Detect which cell encompasses the target text, then output its [x, y] center coordinate. 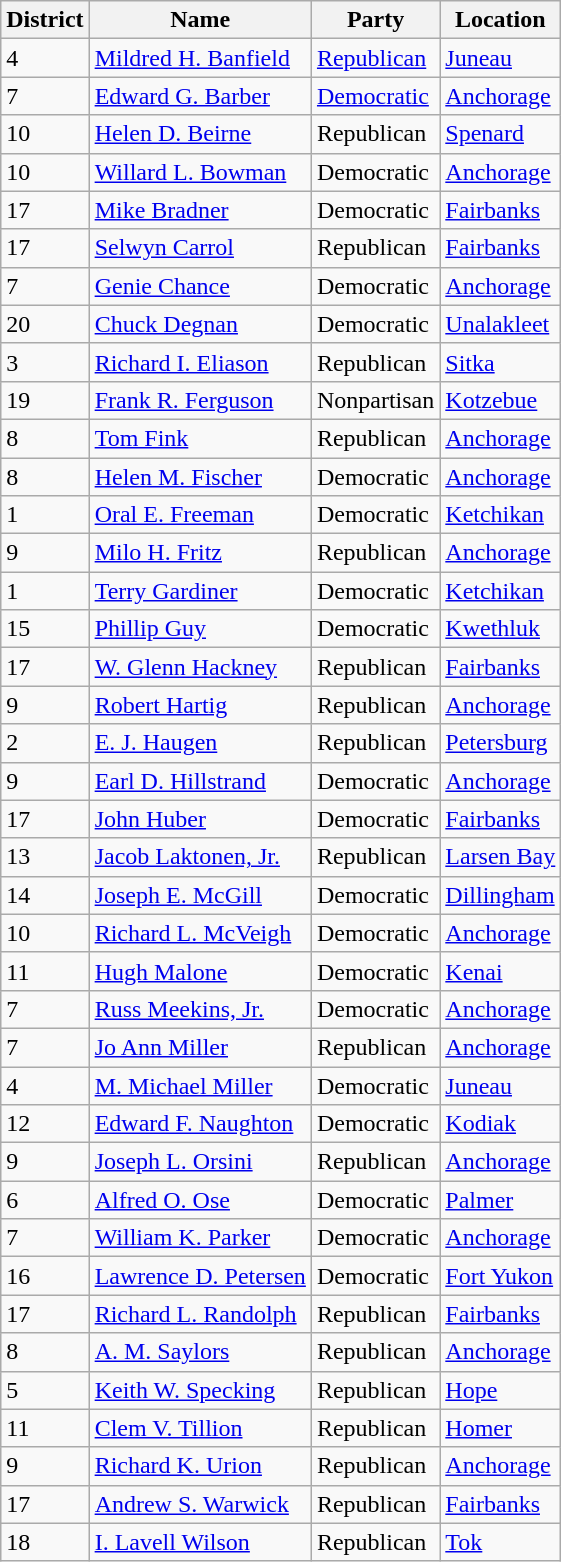
Sitka [500, 362]
Name [200, 20]
Edward F. Naughton [200, 1124]
Lawrence D. Petersen [200, 1276]
12 [45, 1124]
Earl D. Hillstrand [200, 781]
Hugh Malone [200, 971]
District [45, 20]
Nonpartisan [375, 400]
Mike Bradner [200, 210]
Kwethluk [500, 629]
W. Glenn Hackney [200, 667]
William K. Parker [200, 1238]
John Huber [200, 819]
Milo H. Fritz [200, 553]
Oral E. Freeman [200, 515]
Richard L. McVeigh [200, 933]
Keith W. Specking [200, 1390]
Jo Ann Miller [200, 1047]
18 [45, 1542]
Kotzebue [500, 400]
Chuck Degnan [200, 324]
Jacob Laktonen, Jr. [200, 857]
Larsen Bay [500, 857]
Richard K. Urion [200, 1466]
Clem V. Tillion [200, 1428]
6 [45, 1200]
A. M. Saylors [200, 1352]
Helen D. Beirne [200, 134]
Homer [500, 1428]
16 [45, 1276]
3 [45, 362]
20 [45, 324]
Helen M. Fischer [200, 477]
Genie Chance [200, 286]
M. Michael Miller [200, 1085]
E. J. Haugen [200, 743]
Phillip Guy [200, 629]
Terry Gardiner [200, 591]
14 [45, 895]
Hope [500, 1390]
Alfred O. Ose [200, 1200]
13 [45, 857]
Party [375, 20]
Joseph L. Orsini [200, 1162]
Joseph E. McGill [200, 895]
Dillingham [500, 895]
Andrew S. Warwick [200, 1504]
Frank R. Ferguson [200, 400]
Selwyn Carrol [200, 248]
5 [45, 1390]
2 [45, 743]
Tok [500, 1542]
Kenai [500, 971]
Willard L. Bowman [200, 172]
I. Lavell Wilson [200, 1542]
Robert Hartig [200, 705]
Unalakleet [500, 324]
15 [45, 629]
Mildred H. Banfield [200, 58]
Edward G. Barber [200, 96]
Richard I. Eliason [200, 362]
Palmer [500, 1200]
Spenard [500, 134]
Location [500, 20]
Tom Fink [200, 438]
19 [45, 400]
Russ Meekins, Jr. [200, 1009]
Fort Yukon [500, 1276]
Kodiak [500, 1124]
Petersburg [500, 743]
Richard L. Randolph [200, 1314]
